Capture the cell that displays the provided text and extract its [X, Y] central coordinate. 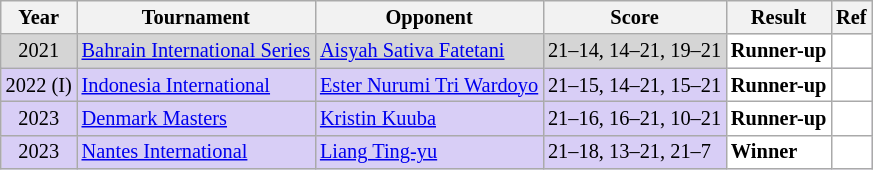
Opponent [429, 17]
21–16, 16–21, 10–21 [634, 118]
2021 [39, 51]
Indonesia International [196, 85]
Liang Ting-yu [429, 152]
Denmark Masters [196, 118]
21–18, 13–21, 21–7 [634, 152]
Aisyah Sativa Fatetani [429, 51]
Kristin Kuuba [429, 118]
21–14, 14–21, 19–21 [634, 51]
Year [39, 17]
Score [634, 17]
Ester Nurumi Tri Wardoyo [429, 85]
2022 (I) [39, 85]
Result [778, 17]
Nantes International [196, 152]
Bahrain International Series [196, 51]
Tournament [196, 17]
21–15, 14–21, 15–21 [634, 85]
Ref [851, 17]
Winner [778, 152]
